For the text-containing cell, return its midpoint in (x, y) coordinate format. 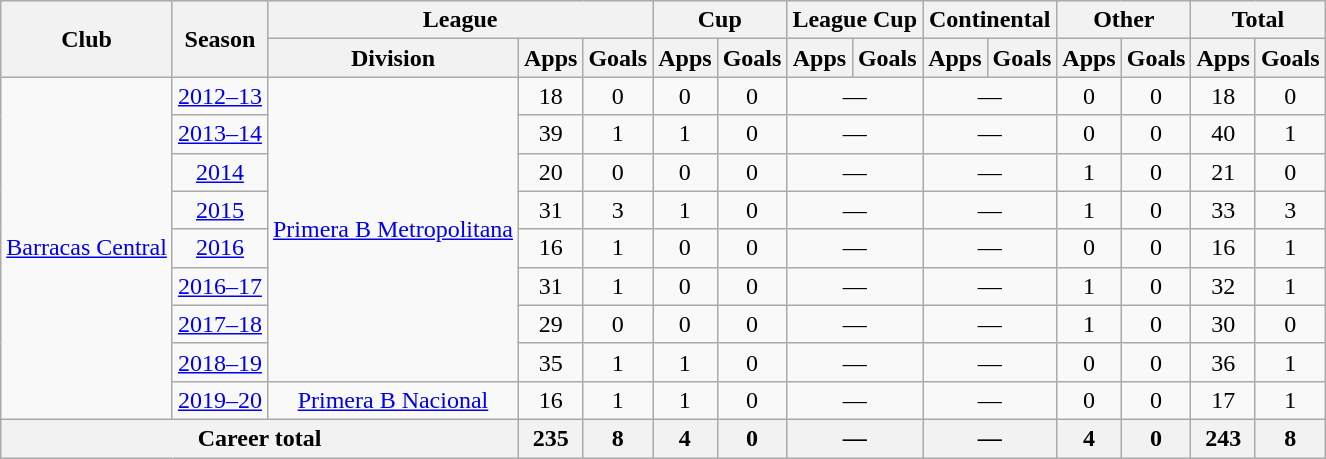
2015 (220, 210)
2017–18 (220, 324)
Club (87, 39)
2016 (220, 248)
Barracas Central (87, 248)
Other (1124, 20)
20 (550, 172)
235 (550, 438)
Primera B Metropolitana (392, 229)
36 (1223, 362)
League Cup (855, 20)
Cup (720, 20)
Career total (260, 438)
2014 (220, 172)
21 (1223, 172)
243 (1223, 438)
30 (1223, 324)
Division (392, 58)
League (460, 20)
35 (550, 362)
Season (220, 39)
29 (550, 324)
2018–19 (220, 362)
32 (1223, 286)
40 (1223, 134)
2016–17 (220, 286)
33 (1223, 210)
2013–14 (220, 134)
2019–20 (220, 400)
Primera B Nacional (392, 400)
2012–13 (220, 96)
17 (1223, 400)
39 (550, 134)
Total (1258, 20)
Continental (990, 20)
